Return the [X, Y] coordinate for the center point of the cell that contains the specified text.  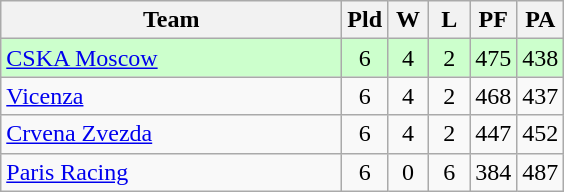
468 [494, 96]
384 [494, 172]
PA [540, 20]
Pld [365, 20]
475 [494, 58]
Paris Racing [172, 172]
Team [172, 20]
487 [540, 172]
Vicenza [172, 96]
Crvena Zvezda [172, 134]
452 [540, 134]
CSKA Moscow [172, 58]
W [408, 20]
437 [540, 96]
438 [540, 58]
PF [494, 20]
0 [408, 172]
447 [494, 134]
L [450, 20]
